Provide the (x, y) coordinate of the cell's center where the given text is located.  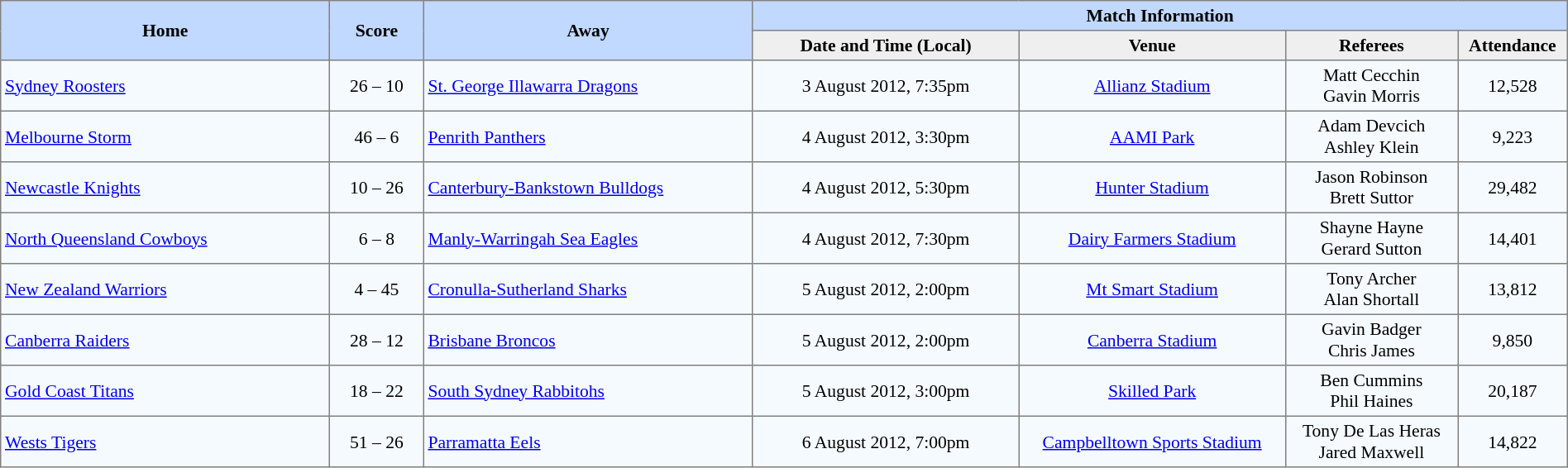
Campbelltown Sports Stadium (1152, 442)
51 – 26 (377, 442)
Canterbury-Bankstown Bulldogs (588, 188)
14,401 (1513, 238)
Wests Tigers (165, 442)
Canberra Raiders (165, 340)
Tony De Las Heras Jared Maxwell (1371, 442)
9,223 (1513, 136)
St. George Illawarra Dragons (588, 86)
AAMI Park (1152, 136)
Melbourne Storm (165, 136)
Skilled Park (1152, 391)
Home (165, 31)
46 – 6 (377, 136)
Adam Devcich Ashley Klein (1371, 136)
Date and Time (Local) (886, 45)
Canberra Stadium (1152, 340)
Referees (1371, 45)
26 – 10 (377, 86)
Sydney Roosters (165, 86)
Venue (1152, 45)
Manly-Warringah Sea Eagles (588, 238)
Hunter Stadium (1152, 188)
13,812 (1513, 289)
Match Information (1159, 16)
18 – 22 (377, 391)
Ben Cummins Phil Haines (1371, 391)
4 August 2012, 5:30pm (886, 188)
Penrith Panthers (588, 136)
6 – 8 (377, 238)
Dairy Farmers Stadium (1152, 238)
20,187 (1513, 391)
Gold Coast Titans (165, 391)
Parramatta Eels (588, 442)
Shayne Hayne Gerard Sutton (1371, 238)
3 August 2012, 7:35pm (886, 86)
4 – 45 (377, 289)
New Zealand Warriors (165, 289)
Newcastle Knights (165, 188)
29,482 (1513, 188)
Matt Cecchin Gavin Morris (1371, 86)
Mt Smart Stadium (1152, 289)
Score (377, 31)
14,822 (1513, 442)
5 August 2012, 3:00pm (886, 391)
Cronulla-Sutherland Sharks (588, 289)
Gavin Badger Chris James (1371, 340)
Attendance (1513, 45)
North Queensland Cowboys (165, 238)
6 August 2012, 7:00pm (886, 442)
South Sydney Rabbitohs (588, 391)
Brisbane Broncos (588, 340)
12,528 (1513, 86)
Tony Archer Alan Shortall (1371, 289)
10 – 26 (377, 188)
Allianz Stadium (1152, 86)
4 August 2012, 7:30pm (886, 238)
4 August 2012, 3:30pm (886, 136)
Jason Robinson Brett Suttor (1371, 188)
Away (588, 31)
28 – 12 (377, 340)
9,850 (1513, 340)
